Pinpoint the cell where the given text exists, returning its [X, Y] midpoint coordinate. 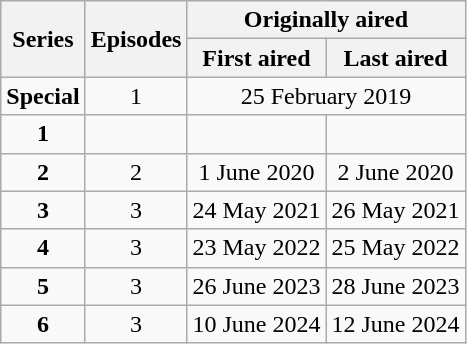
Last aired [396, 58]
Special [43, 96]
12 June 2024 [396, 324]
25 February 2019 [326, 96]
First aired [256, 58]
10 June 2024 [256, 324]
23 May 2022 [256, 248]
6 [43, 324]
2 June 2020 [396, 172]
1 June 2020 [256, 172]
5 [43, 286]
Originally aired [326, 20]
Episodes [136, 39]
26 June 2023 [256, 286]
Series [43, 39]
25 May 2022 [396, 248]
28 June 2023 [396, 286]
4 [43, 248]
26 May 2021 [396, 210]
24 May 2021 [256, 210]
